Detect which cell encompasses the target text, then output its [X, Y] center coordinate. 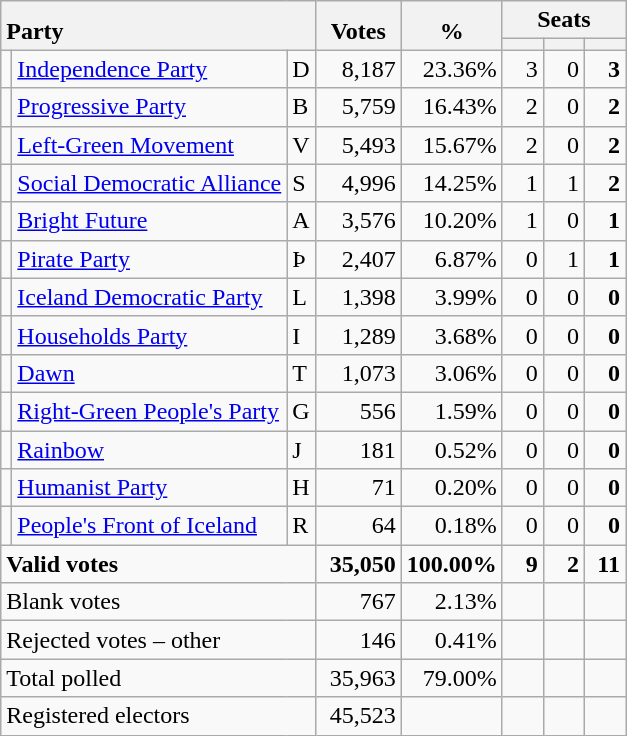
Registered electors [158, 716]
Pirate Party [150, 259]
B [301, 107]
5,759 [358, 107]
Humanist Party [150, 488]
0.41% [452, 640]
Votes [358, 26]
S [301, 183]
3,576 [358, 221]
100.00% [452, 564]
Iceland Democratic Party [150, 297]
G [301, 411]
2.13% [452, 602]
H [301, 488]
Rejected votes – other [158, 640]
Total polled [158, 678]
11 [604, 564]
Seats [564, 20]
181 [358, 449]
Rainbow [150, 449]
% [452, 26]
14.25% [452, 183]
People's Front of Iceland [150, 526]
35,963 [358, 678]
6.87% [452, 259]
4,996 [358, 183]
8,187 [358, 69]
T [301, 373]
1,398 [358, 297]
R [301, 526]
Bright Future [150, 221]
3.99% [452, 297]
0.52% [452, 449]
1,073 [358, 373]
5,493 [358, 145]
16.43% [452, 107]
0.18% [452, 526]
Right-Green People's Party [150, 411]
64 [358, 526]
V [301, 145]
10.20% [452, 221]
71 [358, 488]
Independence Party [150, 69]
2,407 [358, 259]
Valid votes [158, 564]
15.67% [452, 145]
Progressive Party [150, 107]
9 [522, 564]
D [301, 69]
I [301, 335]
Blank votes [158, 602]
1,289 [358, 335]
Left-Green Movement [150, 145]
L [301, 297]
79.00% [452, 678]
23.36% [452, 69]
J [301, 449]
0.20% [452, 488]
45,523 [358, 716]
Þ [301, 259]
Households Party [150, 335]
556 [358, 411]
35,050 [358, 564]
3.06% [452, 373]
3.68% [452, 335]
Dawn [150, 373]
Party [158, 26]
A [301, 221]
Social Democratic Alliance [150, 183]
767 [358, 602]
1.59% [452, 411]
146 [358, 640]
